Return the [x, y] coordinate for the center point of the cell that contains the specified text.  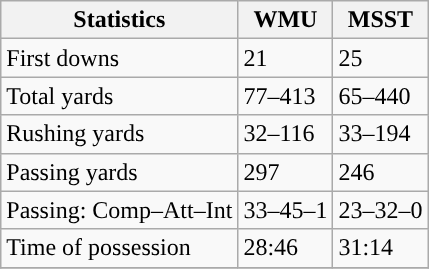
MSST [380, 20]
33–45–1 [286, 210]
23–32–0 [380, 210]
WMU [286, 20]
Total yards [120, 96]
246 [380, 172]
297 [286, 172]
First downs [120, 58]
21 [286, 58]
77–413 [286, 96]
33–194 [380, 134]
28:46 [286, 248]
Passing: Comp–Att–Int [120, 210]
Rushing yards [120, 134]
Statistics [120, 20]
32–116 [286, 134]
Time of possession [120, 248]
65–440 [380, 96]
Passing yards [120, 172]
25 [380, 58]
31:14 [380, 248]
